Provide the (X, Y) coordinate of the cell's center where the given text is located.  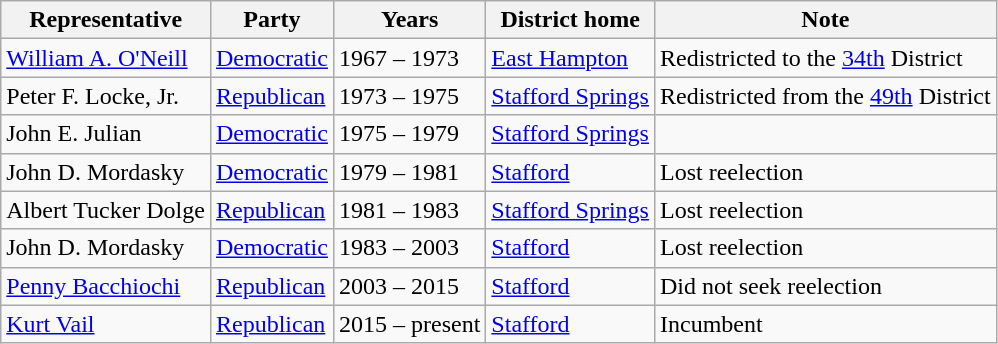
District home (570, 20)
2015 – present (409, 324)
Penny Bacchiochi (106, 286)
Albert Tucker Dolge (106, 210)
Peter F. Locke, Jr. (106, 96)
1975 – 1979 (409, 134)
Kurt Vail (106, 324)
Years (409, 20)
East Hampton (570, 58)
Representative (106, 20)
John E. Julian (106, 134)
2003 – 2015 (409, 286)
1979 – 1981 (409, 172)
Note (825, 20)
Did not seek reelection (825, 286)
1983 – 2003 (409, 248)
Party (272, 20)
Redistricted to the 34th District (825, 58)
1981 – 1983 (409, 210)
William A. O'Neill (106, 58)
1973 – 1975 (409, 96)
Redistricted from the 49th District (825, 96)
Incumbent (825, 324)
1967 – 1973 (409, 58)
